From the cell containing the given text, extract its center point as (x, y) coordinate. 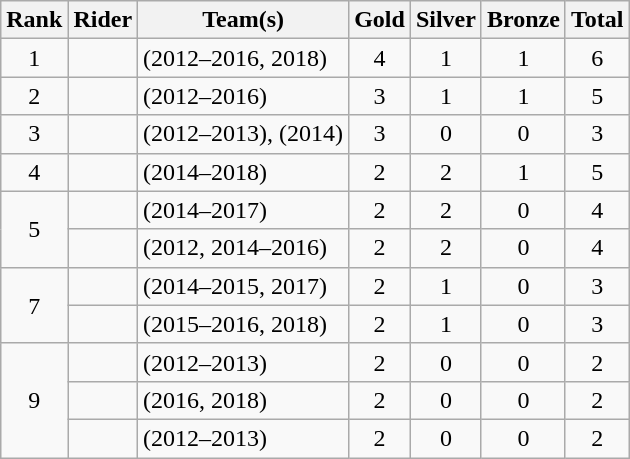
Silver (446, 20)
Rank (34, 20)
6 (597, 58)
(2012, 2014–2016) (244, 248)
(2012–2016, 2018) (244, 58)
(2012–2016) (244, 96)
9 (34, 400)
(2014–2015, 2017) (244, 286)
(2014–2018) (244, 172)
(2012–2013), (2014) (244, 134)
Gold (380, 20)
(2015–2016, 2018) (244, 324)
Total (597, 20)
(2016, 2018) (244, 400)
Bronze (523, 20)
7 (34, 305)
Team(s) (244, 20)
(2014–2017) (244, 210)
Rider (103, 20)
